Capture the cell that displays the provided text and extract its [X, Y] central coordinate. 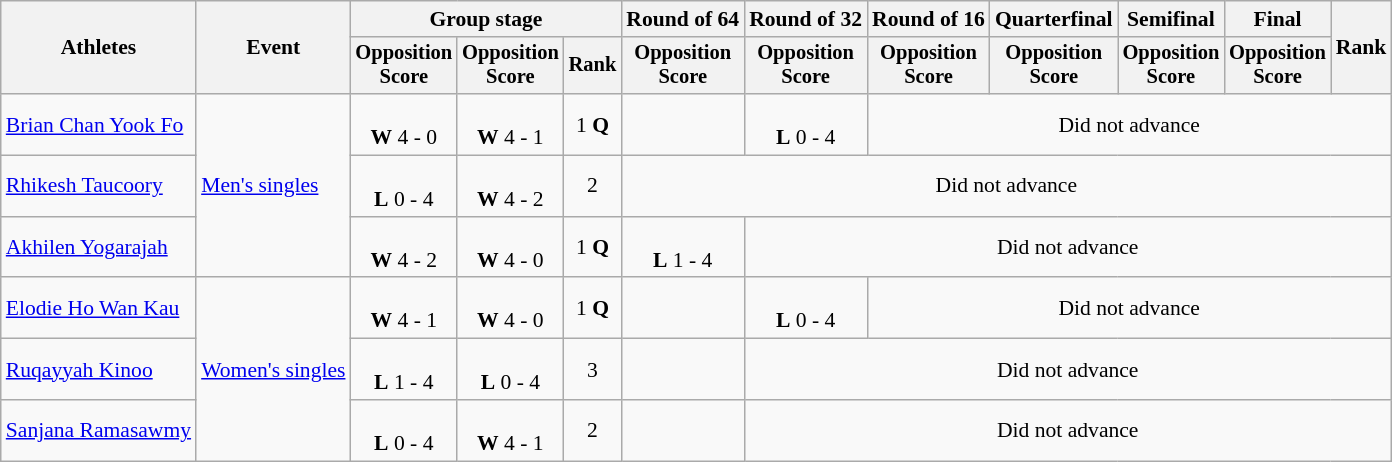
Round of 32 [806, 19]
Women's singles [273, 370]
Event [273, 48]
Round of 64 [682, 19]
Group stage [486, 19]
Brian Chan Yook Fo [98, 124]
3 [593, 370]
Final [1278, 19]
Men's singles [273, 186]
Sanjana Ramasawmy [98, 430]
Athletes [98, 48]
Round of 16 [928, 19]
Semifinal [1172, 19]
Ruqayyah Kinoo [98, 370]
Rhikesh Taucoory [98, 186]
Elodie Ho Wan Kau [98, 308]
Akhilen Yogarajah [98, 248]
Quarterfinal [1054, 19]
